Pinpoint the cell where the given text exists, returning its (x, y) midpoint coordinate. 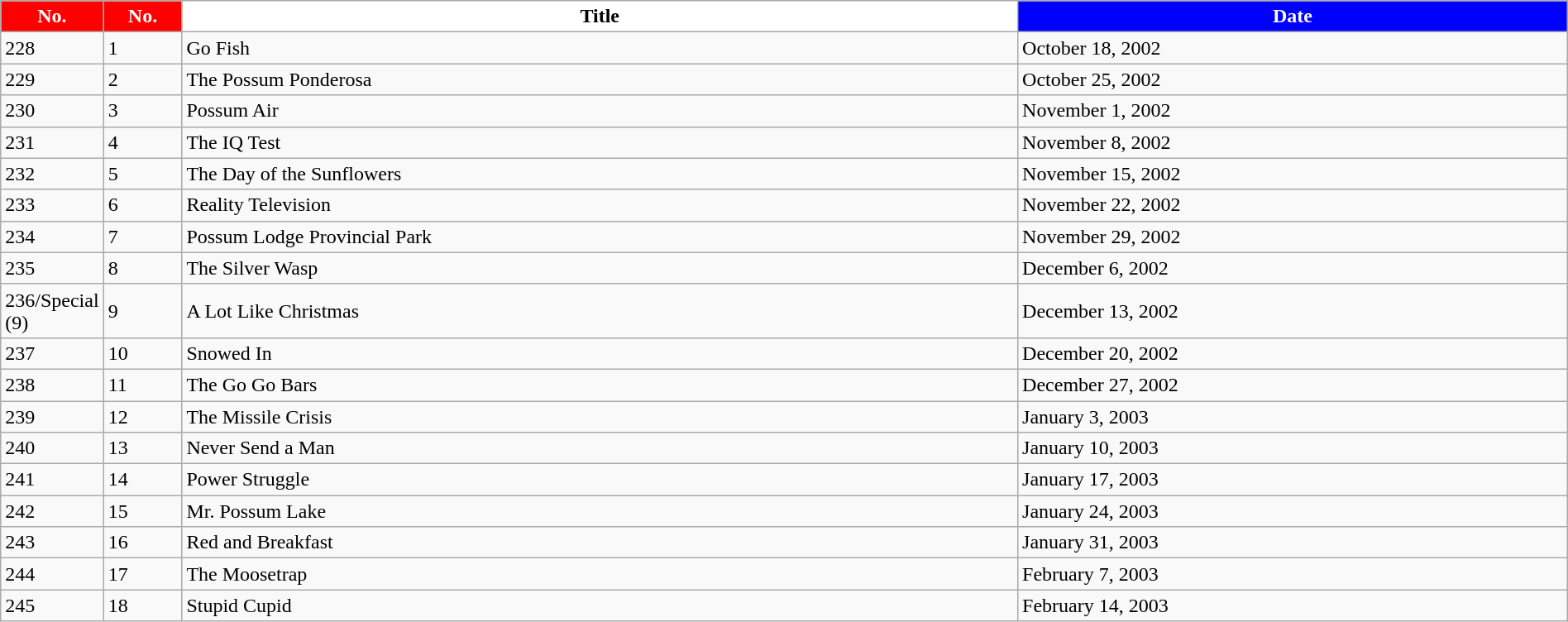
January 17, 2003 (1293, 480)
Date (1293, 17)
December 6, 2002 (1293, 268)
10 (142, 353)
4 (142, 142)
237 (52, 353)
October 25, 2002 (1293, 79)
February 14, 2003 (1293, 605)
231 (52, 142)
242 (52, 511)
240 (52, 448)
243 (52, 543)
234 (52, 237)
January 10, 2003 (1293, 448)
Power Struggle (600, 480)
December 13, 2002 (1293, 311)
Reality Television (600, 205)
The Possum Ponderosa (600, 79)
17 (142, 574)
Mr. Possum Lake (600, 511)
The Day of the Sunflowers (600, 174)
Title (600, 17)
January 31, 2003 (1293, 543)
Snowed In (600, 353)
7 (142, 237)
3 (142, 111)
18 (142, 605)
1 (142, 48)
230 (52, 111)
6 (142, 205)
8 (142, 268)
229 (52, 79)
December 20, 2002 (1293, 353)
13 (142, 448)
239 (52, 416)
A Lot Like Christmas (600, 311)
The Silver Wasp (600, 268)
241 (52, 480)
11 (142, 385)
16 (142, 543)
9 (142, 311)
235 (52, 268)
238 (52, 385)
245 (52, 605)
The IQ Test (600, 142)
October 18, 2002 (1293, 48)
Red and Breakfast (600, 543)
November 22, 2002 (1293, 205)
November 15, 2002 (1293, 174)
The Go Go Bars (600, 385)
November 8, 2002 (1293, 142)
December 27, 2002 (1293, 385)
Never Send a Man (600, 448)
15 (142, 511)
The Moosetrap (600, 574)
236/Special (9) (52, 311)
Go Fish (600, 48)
January 24, 2003 (1293, 511)
November 29, 2002 (1293, 237)
Stupid Cupid (600, 605)
228 (52, 48)
The Missile Crisis (600, 416)
November 1, 2002 (1293, 111)
February 7, 2003 (1293, 574)
January 3, 2003 (1293, 416)
232 (52, 174)
233 (52, 205)
Possum Lodge Provincial Park (600, 237)
244 (52, 574)
12 (142, 416)
2 (142, 79)
14 (142, 480)
5 (142, 174)
Possum Air (600, 111)
